Capture the cell that displays the provided text and extract its [X, Y] central coordinate. 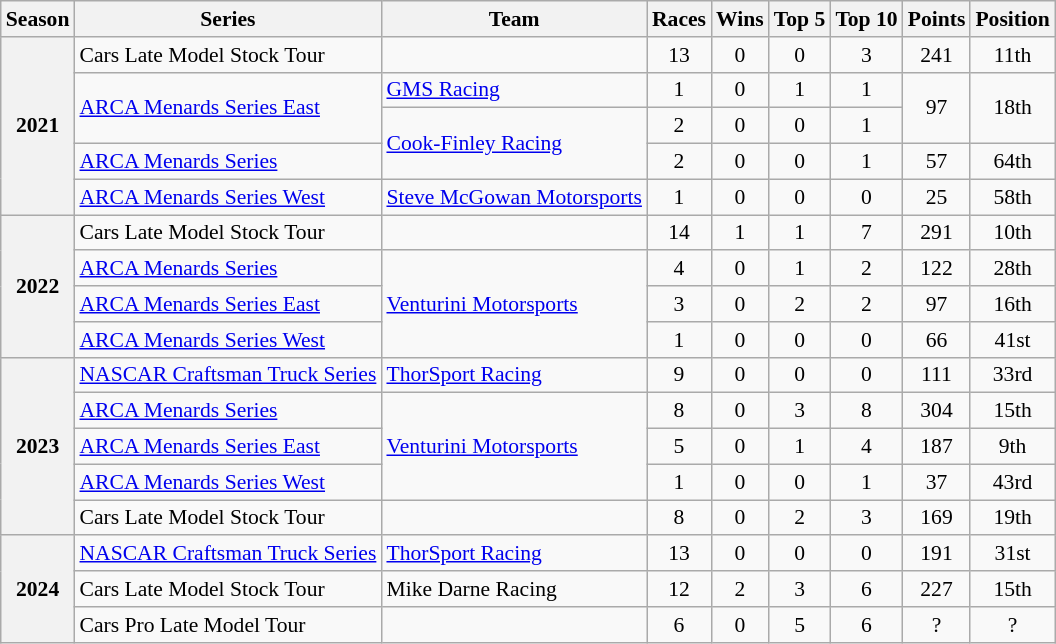
227 [937, 589]
57 [937, 162]
2024 [38, 590]
12 [679, 589]
11th [1012, 55]
16th [1012, 304]
304 [937, 411]
111 [937, 375]
Position [1012, 19]
64th [1012, 162]
187 [937, 447]
58th [1012, 197]
33rd [1012, 375]
Races [679, 19]
18th [1012, 108]
241 [937, 55]
43rd [1012, 482]
122 [937, 269]
169 [937, 518]
Wins [740, 19]
19th [1012, 518]
Season [38, 19]
191 [937, 554]
GMS Racing [514, 90]
31st [1012, 554]
Points [937, 19]
9th [1012, 447]
2023 [38, 446]
66 [937, 340]
14 [679, 233]
Top 10 [866, 19]
Mike Darne Racing [514, 589]
9 [679, 375]
7 [866, 233]
Cook-Finley Racing [514, 144]
Steve McGowan Motorsports [514, 197]
10th [1012, 233]
Series [228, 19]
Cars Pro Late Model Tour [228, 625]
291 [937, 233]
28th [1012, 269]
37 [937, 482]
41st [1012, 340]
2022 [38, 286]
Team [514, 19]
25 [937, 197]
Top 5 [800, 19]
2021 [38, 126]
